Extract the (X, Y) coordinate from the center of the cell holding the provided text.  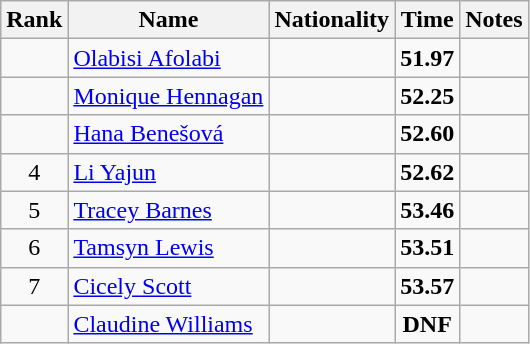
Nationality (332, 20)
Tracey Barnes (168, 210)
Tamsyn Lewis (168, 248)
7 (34, 286)
52.25 (428, 96)
Cicely Scott (168, 286)
Name (168, 20)
Hana Benešová (168, 134)
Olabisi Afolabi (168, 58)
5 (34, 210)
6 (34, 248)
Claudine Williams (168, 324)
Rank (34, 20)
Monique Hennagan (168, 96)
51.97 (428, 58)
53.46 (428, 210)
52.62 (428, 172)
DNF (428, 324)
4 (34, 172)
Notes (494, 20)
53.57 (428, 286)
53.51 (428, 248)
52.60 (428, 134)
Li Yajun (168, 172)
Time (428, 20)
